Locate the cell with the specified text and output its (x, y) center coordinate. 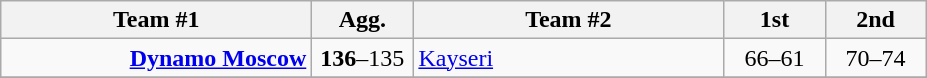
Team #2 (568, 20)
136–135 (362, 58)
66–61 (774, 58)
Team #1 (156, 20)
Kayseri (568, 58)
1st (774, 20)
2nd (876, 20)
Dynamo Moscow (156, 58)
Agg. (362, 20)
70–74 (876, 58)
